Determine the (x, y) coordinate at the center of the cell enclosing the given text.  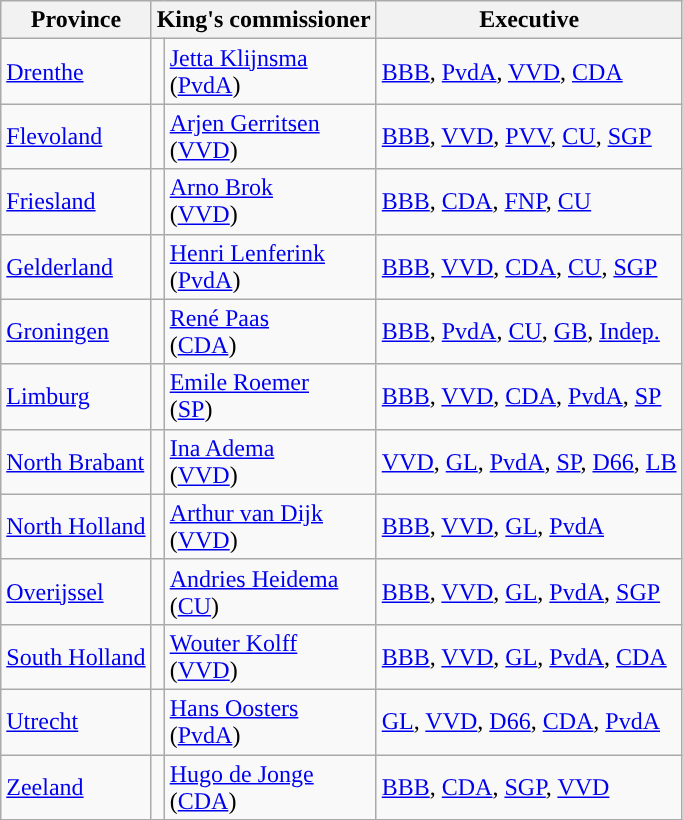
Zeeland (76, 786)
King's commissioner (264, 20)
BBB, CDA, FNP, CU (529, 202)
BBB, PvdA, VVD, CDA (529, 72)
Emile Roemer (SP) (270, 396)
Jetta Klijnsma (PvdA) (270, 72)
North Brabant (76, 462)
Drenthe (76, 72)
GL, VVD, D66, CDA, PvdA (529, 722)
Flevoland (76, 136)
Limburg (76, 396)
VVD, GL, PvdA, SP, D66, LB (529, 462)
BBB, VVD, GL, PvdA (529, 526)
Hugo de Jonge (CDA) (270, 786)
BBB, PvdA, CU, GB, Indep. (529, 332)
Arthur van Dijk (VVD) (270, 526)
Province (76, 20)
Arjen Gerritsen (VVD) (270, 136)
North Holland (76, 526)
Overijssel (76, 592)
BBB, VVD, CDA, CU, SGP (529, 266)
Utrecht (76, 722)
Gelderland (76, 266)
Executive (529, 20)
BBB, CDA, SGP, VVD (529, 786)
Friesland (76, 202)
Wouter Kolff (VVD) (270, 656)
BBB, VVD, GL, PvdA, CDA (529, 656)
Arno Brok (VVD) (270, 202)
René Paas (CDA) (270, 332)
Andries Heidema (CU) (270, 592)
South Holland (76, 656)
Ina Adema (VVD) (270, 462)
Henri Lenferink (PvdA) (270, 266)
BBB, VVD, PVV, CU, SGP (529, 136)
BBB, VVD, CDA, PvdA, SP (529, 396)
BBB, VVD, GL, PvdA, SGP (529, 592)
Groningen (76, 332)
Hans Oosters (PvdA) (270, 722)
